Return the [X, Y] coordinate for the center point of the cell that contains the specified text.  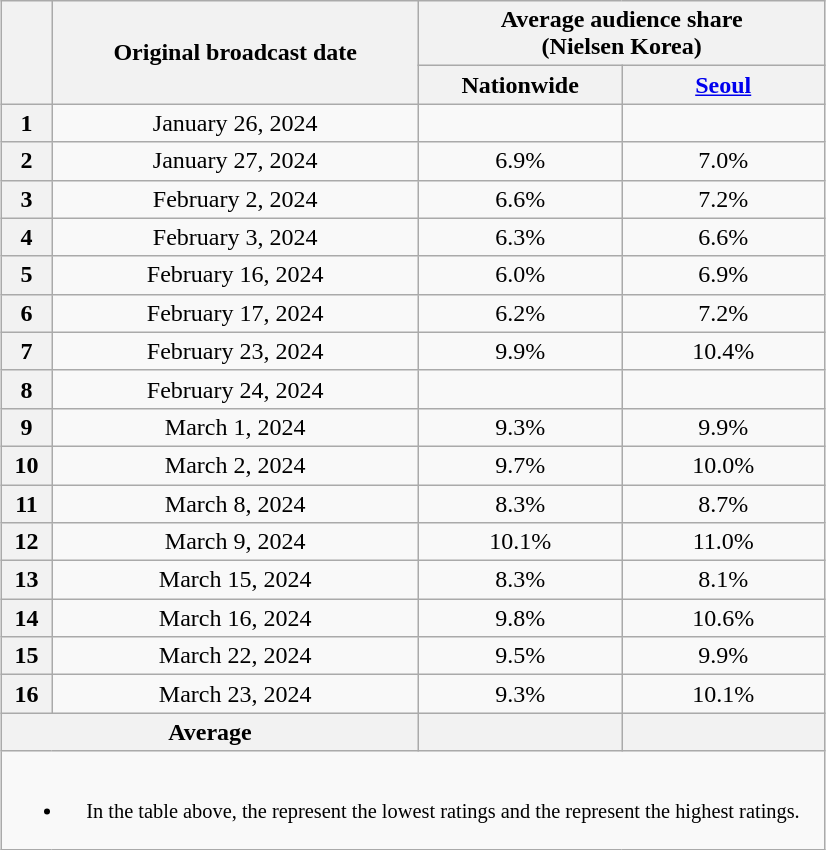
February 16, 2024 [236, 275]
March 23, 2024 [236, 694]
March 22, 2024 [236, 656]
Average [210, 732]
11 [26, 503]
9.7% [520, 465]
10 [26, 465]
7 [26, 351]
February 23, 2024 [236, 351]
March 9, 2024 [236, 542]
11.0% [724, 542]
January 26, 2024 [236, 123]
15 [26, 656]
6.3% [520, 237]
8.7% [724, 503]
Seoul [724, 85]
January 27, 2024 [236, 161]
13 [26, 580]
8 [26, 389]
7.0% [724, 161]
6.2% [520, 313]
3 [26, 199]
4 [26, 237]
6 [26, 313]
February 24, 2024 [236, 389]
March 1, 2024 [236, 427]
Original broadcast date [236, 52]
March 8, 2024 [236, 503]
10.6% [724, 618]
2 [26, 161]
9 [26, 427]
Nationwide [520, 85]
8.1% [724, 580]
9.8% [520, 618]
In the table above, the represent the lowest ratings and the represent the highest ratings. [413, 800]
March 15, 2024 [236, 580]
1 [26, 123]
February 3, 2024 [236, 237]
10.4% [724, 351]
February 17, 2024 [236, 313]
March 2, 2024 [236, 465]
12 [26, 542]
10.0% [724, 465]
16 [26, 694]
5 [26, 275]
February 2, 2024 [236, 199]
9.5% [520, 656]
6.0% [520, 275]
Average audience share(Nielsen Korea) [622, 34]
14 [26, 618]
March 16, 2024 [236, 618]
